From the cell containing the given text, extract its center point as (x, y) coordinate. 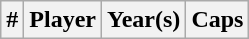
Caps (218, 20)
Year(s) (144, 20)
# (12, 20)
Player (63, 20)
